Search for the cell housing the specified text and yield its (x, y) center coordinate. 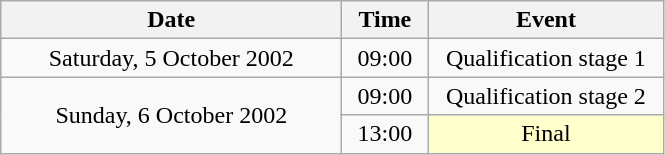
Event (546, 20)
Date (172, 20)
Final (546, 134)
13:00 (385, 134)
Saturday, 5 October 2002 (172, 58)
Qualification stage 2 (546, 96)
Sunday, 6 October 2002 (172, 115)
Time (385, 20)
Qualification stage 1 (546, 58)
